Detect which cell encompasses the target text, then output its (X, Y) center coordinate. 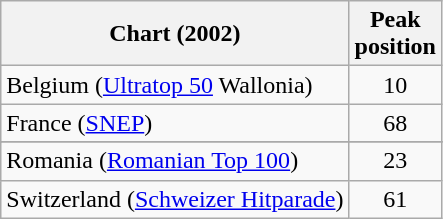
Romania (Romanian Top 100) (175, 161)
Chart (2002) (175, 34)
10 (395, 85)
France (SNEP) (175, 123)
Peakposition (395, 34)
23 (395, 161)
Switzerland (Schweizer Hitparade) (175, 199)
Belgium (Ultratop 50 Wallonia) (175, 85)
61 (395, 199)
68 (395, 123)
